Output the [x, y] coordinate of the center of the cell containing the given text.  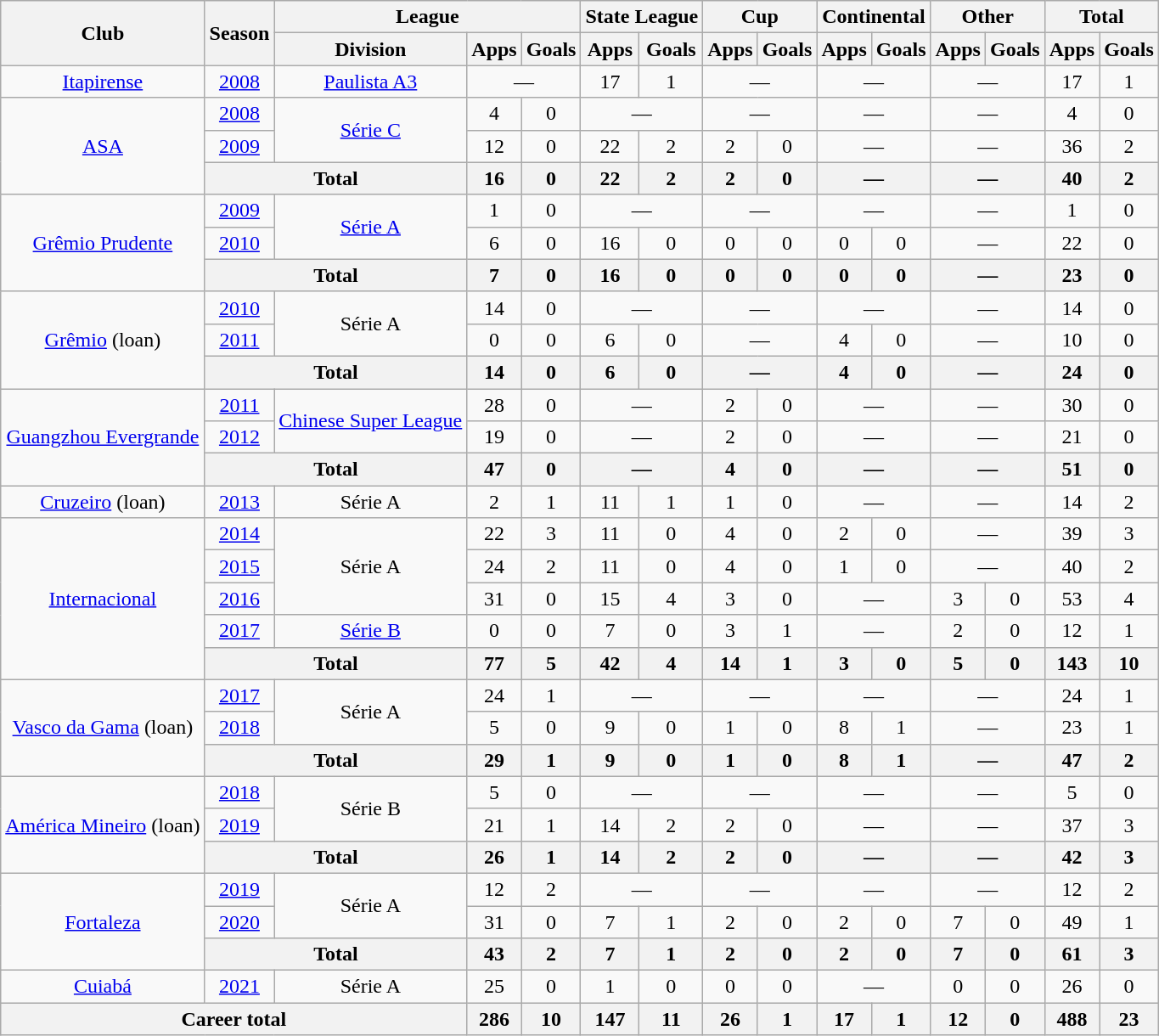
51 [1072, 470]
2020 [239, 921]
25 [494, 987]
ASA [103, 146]
36 [1072, 146]
19 [494, 437]
37 [1072, 825]
39 [1072, 534]
Division [370, 49]
53 [1072, 599]
2015 [239, 566]
Other [987, 17]
Club [103, 33]
Grêmio (loan) [103, 340]
Guangzhou Evergrande [103, 437]
488 [1072, 1019]
League [428, 17]
State League [642, 17]
2013 [239, 502]
América Mineiro (loan) [103, 825]
2014 [239, 534]
Fortaleza [103, 921]
Série C [370, 130]
77 [494, 663]
Grêmio Prudente [103, 243]
Cuiabá [103, 987]
29 [494, 760]
30 [1072, 405]
2012 [239, 437]
Cup [760, 17]
15 [610, 599]
49 [1072, 921]
Vasco da Gama (loan) [103, 728]
Internacional [103, 599]
43 [494, 954]
Paulista A3 [370, 82]
Career total [234, 1019]
Season [239, 33]
143 [1072, 663]
147 [610, 1019]
61 [1072, 954]
286 [494, 1019]
2021 [239, 987]
Continental [874, 17]
Cruzeiro (loan) [103, 502]
2016 [239, 599]
28 [494, 405]
Itapirense [103, 82]
Chinese Super League [370, 421]
